Pinpoint the cell where the given text exists, returning its (X, Y) midpoint coordinate. 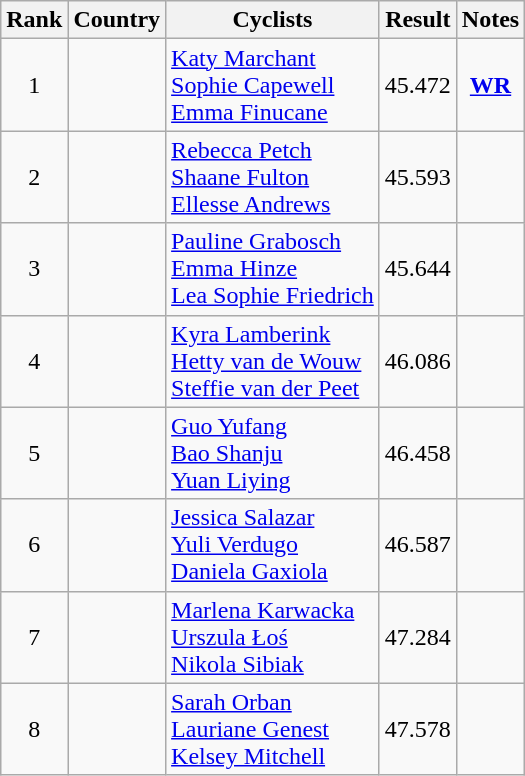
WR (490, 85)
Sarah OrbanLauriane GenestKelsey Mitchell (273, 729)
Rebecca PetchShaane FultonEllesse Andrews (273, 177)
Rank (34, 20)
47.578 (418, 729)
Pauline GraboschEmma HinzeLea Sophie Friedrich (273, 269)
Kyra LamberinkHetty van de WouwSteffie van der Peet (273, 361)
8 (34, 729)
3 (34, 269)
Jessica SalazarYuli VerdugoDaniela Gaxiola (273, 545)
6 (34, 545)
7 (34, 637)
4 (34, 361)
Katy MarchantSophie CapewellEmma Finucane (273, 85)
47.284 (418, 637)
45.472 (418, 85)
Country (117, 20)
Guo YufangBao ShanjuYuan Liying (273, 453)
Notes (490, 20)
Marlena KarwackaUrszula ŁośNikola Sibiak (273, 637)
5 (34, 453)
46.458 (418, 453)
46.086 (418, 361)
46.587 (418, 545)
Result (418, 20)
45.593 (418, 177)
2 (34, 177)
Cyclists (273, 20)
45.644 (418, 269)
1 (34, 85)
